Find where the given text appears and provide that cell's center as (x, y) coordinate. 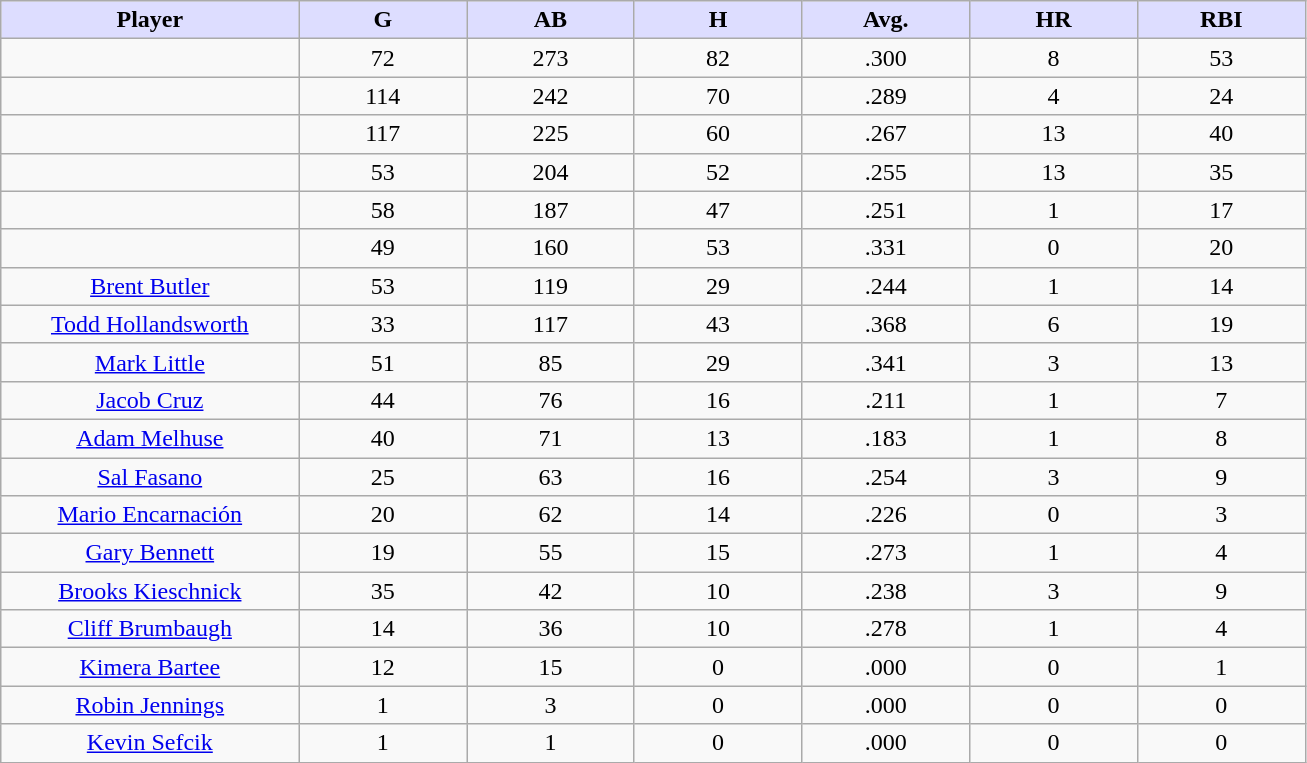
Cliff Brumbaugh (150, 629)
24 (1221, 96)
.238 (886, 591)
47 (718, 210)
114 (383, 96)
G (383, 20)
44 (383, 400)
.255 (886, 172)
63 (551, 477)
.300 (886, 58)
85 (551, 362)
62 (551, 515)
55 (551, 553)
.183 (886, 438)
36 (551, 629)
.211 (886, 400)
Mario Encarnación (150, 515)
Avg. (886, 20)
Brooks Kieschnick (150, 591)
Player (150, 20)
187 (551, 210)
6 (1054, 324)
RBI (1221, 20)
242 (551, 96)
H (718, 20)
160 (551, 248)
49 (383, 248)
71 (551, 438)
AB (551, 20)
51 (383, 362)
119 (551, 286)
Kevin Sefcik (150, 743)
76 (551, 400)
42 (551, 591)
25 (383, 477)
58 (383, 210)
43 (718, 324)
Mark Little (150, 362)
.267 (886, 134)
.289 (886, 96)
Gary Bennett (150, 553)
12 (383, 667)
HR (1054, 20)
.254 (886, 477)
17 (1221, 210)
Todd Hollandsworth (150, 324)
.226 (886, 515)
52 (718, 172)
.244 (886, 286)
.368 (886, 324)
Jacob Cruz (150, 400)
.341 (886, 362)
225 (551, 134)
273 (551, 58)
Robin Jennings (150, 705)
82 (718, 58)
.273 (886, 553)
.278 (886, 629)
7 (1221, 400)
60 (718, 134)
Sal Fasano (150, 477)
Kimera Bartee (150, 667)
Adam Melhuse (150, 438)
204 (551, 172)
33 (383, 324)
70 (718, 96)
Brent Butler (150, 286)
72 (383, 58)
.251 (886, 210)
.331 (886, 248)
